Extract the [X, Y] coordinate from the center of the cell holding the provided text.  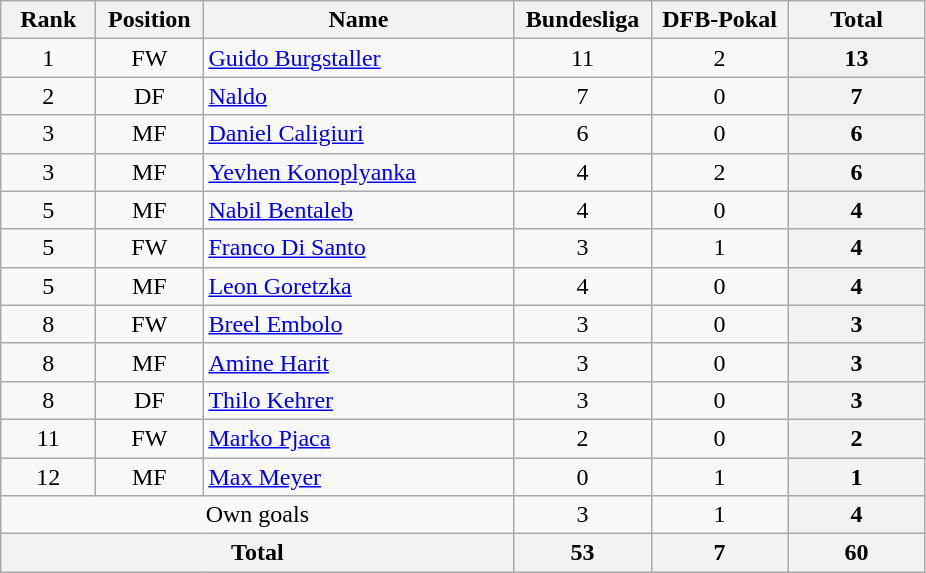
Amine Harit [358, 362]
12 [48, 477]
Daniel Caligiuri [358, 134]
60 [856, 553]
Leon Goretzka [358, 286]
DFB-Pokal [720, 20]
Franco Di Santo [358, 248]
Bundesliga [582, 20]
Yevhen Konoplyanka [358, 172]
Rank [48, 20]
Position [150, 20]
53 [582, 553]
Breel Embolo [358, 324]
Max Meyer [358, 477]
13 [856, 58]
Guido Burgstaller [358, 58]
Own goals [258, 515]
Thilo Kehrer [358, 400]
Nabil Bentaleb [358, 210]
Naldo [358, 96]
Marko Pjaca [358, 438]
Name [358, 20]
